Provide the [X, Y] coordinate of the cell's center where the given text is located.  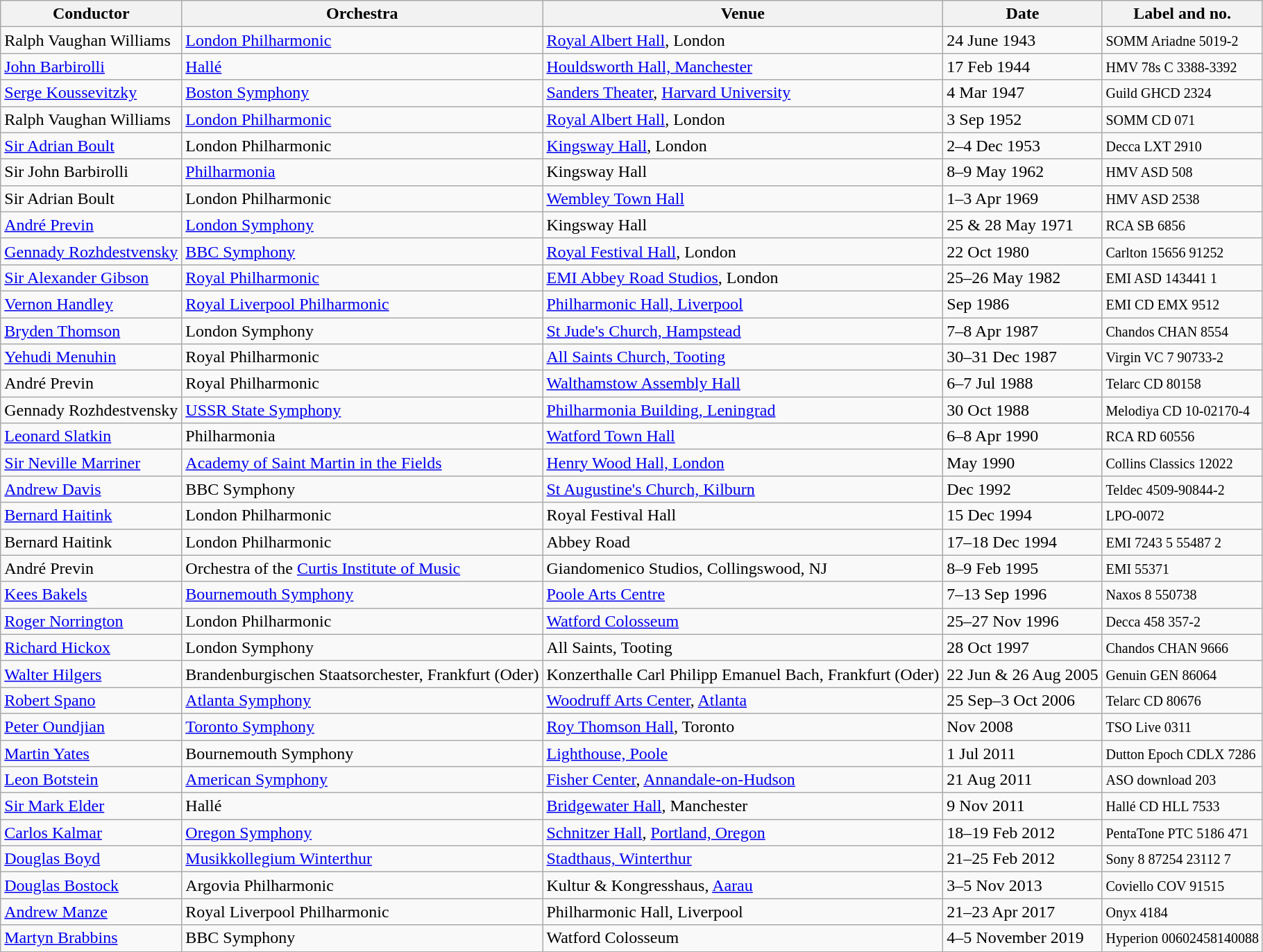
Venue [743, 14]
25 Sep–3 Oct 2006 [1023, 700]
8–9 Feb 1995 [1023, 568]
Hallé CD HLL 7533 [1183, 806]
Oregon Symphony [362, 833]
John Barbirolli [92, 67]
2–4 Dec 1953 [1023, 146]
Kingsway Hall, London [743, 146]
Leon Botstein [92, 780]
6–8 Apr 1990 [1023, 436]
All Saints Church, Tooting [743, 357]
Academy of Saint Martin in the Fields [362, 463]
Watford Town Hall [743, 436]
Sir John Barbirolli [92, 172]
22 Jun & 26 Aug 2005 [1023, 674]
St Jude's Church, Hampstead [743, 331]
May 1990 [1023, 463]
24 June 1943 [1023, 40]
Walter Hilgers [92, 674]
1 Jul 2011 [1023, 753]
Onyx 4184 [1183, 912]
SOMM CD 071 [1183, 119]
25–26 May 1982 [1023, 278]
Naxos 8 550738 [1183, 595]
Coviello COV 91515 [1183, 885]
ASO download 203 [1183, 780]
Sir Mark Elder [92, 806]
Bridgewater Hall, Manchester [743, 806]
Date [1023, 14]
SOMM Ariadne 5019-2 [1183, 40]
Conductor [92, 14]
30–31 Dec 1987 [1023, 357]
Orchestra [362, 14]
Label and no. [1183, 14]
Collins Classics 12022 [1183, 463]
Walthamstow Assembly Hall [743, 384]
Giandomenico Studios, Collingswood, NJ [743, 568]
Peter Oundjian [92, 726]
25 & 28 May 1971 [1023, 225]
EMI 55371 [1183, 568]
TSO Live 0311 [1183, 726]
3 Sep 1952 [1023, 119]
Carlos Kalmar [92, 833]
Serge Koussevitzky [92, 93]
8–9 May 1962 [1023, 172]
Andrew Davis [92, 489]
Genuin GEN 86064 [1183, 674]
Andrew Manze [92, 912]
All Saints, Tooting [743, 647]
St Augustine's Church, Kilburn [743, 489]
EMI Abbey Road Studios, London [743, 278]
Lighthouse, Poole [743, 753]
Royal Festival Hall, London [743, 251]
EMI CD EMX 9512 [1183, 304]
EMI ASD 143441 1 [1183, 278]
18–19 Feb 2012 [1023, 833]
Vernon Handley [92, 304]
Yehudi Menuhin [92, 357]
Roger Norrington [92, 621]
Guild GHCD 2324 [1183, 93]
Sir Alexander Gibson [92, 278]
25–27 Nov 1996 [1023, 621]
Houldsworth Hall, Manchester [743, 67]
7–13 Sep 1996 [1023, 595]
9 Nov 2011 [1023, 806]
Musikkollegium Winterthur [362, 859]
Roy Thomson Hall, Toronto [743, 726]
HMV ASD 508 [1183, 172]
28 Oct 1997 [1023, 647]
Wembley Town Hall [743, 198]
21–25 Feb 2012 [1023, 859]
Martin Yates [92, 753]
HMV ASD 2538 [1183, 198]
17–18 Dec 1994 [1023, 542]
Richard Hickox [92, 647]
3–5 Nov 2013 [1023, 885]
17 Feb 1944 [1023, 67]
Telarc CD 80158 [1183, 384]
RCA SB 6856 [1183, 225]
Chandos CHAN 8554 [1183, 331]
Chandos CHAN 9666 [1183, 647]
Dec 1992 [1023, 489]
15 Dec 1994 [1023, 516]
Douglas Boyd [92, 859]
Konzerthalle Carl Philipp Emanuel Bach, Frankfurt (Oder) [743, 674]
Poole Arts Centre [743, 595]
Stadthaus, Winterthur [743, 859]
Decca LXT 2910 [1183, 146]
USSR State Symphony [362, 410]
Hyperion 00602458140088 [1183, 938]
Carlton 15656 91252 [1183, 251]
Fisher Center, Annandale-on-Hudson [743, 780]
LPO-0072 [1183, 516]
4–5 November 2019 [1023, 938]
4 Mar 1947 [1023, 93]
Robert Spano [92, 700]
Dutton Epoch CDLX 7286 [1183, 753]
Atlanta Symphony [362, 700]
Kees Bakels [92, 595]
Royal Festival Hall [743, 516]
Philharmonia Building, Leningrad [743, 410]
Kultur & Kongresshaus, Aarau [743, 885]
Argovia Philharmonic [362, 885]
Sep 1986 [1023, 304]
American Symphony [362, 780]
30 Oct 1988 [1023, 410]
HMV 78s C 3388-3392 [1183, 67]
21 Aug 2011 [1023, 780]
Schnitzer Hall, Portland, Oregon [743, 833]
Brandenburgischen Staatsorchester, Frankfurt (Oder) [362, 674]
Nov 2008 [1023, 726]
Martyn Brabbins [92, 938]
Virgin VC 7 90733-2 [1183, 357]
RCA RD 60556 [1183, 436]
Melodiya CD 10-02170-4 [1183, 410]
Sony 8 87254 23112 7 [1183, 859]
6–7 Jul 1988 [1023, 384]
Telarc CD 80676 [1183, 700]
Henry Wood Hall, London [743, 463]
Teldec 4509-90844-2 [1183, 489]
7–8 Apr 1987 [1023, 331]
Sanders Theater, Harvard University [743, 93]
Sir Neville Marriner [92, 463]
Orchestra of the Curtis Institute of Music [362, 568]
21–23 Apr 2017 [1023, 912]
Douglas Bostock [92, 885]
EMI 7243 5 55487 2 [1183, 542]
Toronto Symphony [362, 726]
Boston Symphony [362, 93]
Woodruff Arts Center, Atlanta [743, 700]
1–3 Apr 1969 [1023, 198]
22 Oct 1980 [1023, 251]
Decca 458 357-2 [1183, 621]
Leonard Slatkin [92, 436]
PentaTone PTC 5186 471 [1183, 833]
Bryden Thomson [92, 331]
Abbey Road [743, 542]
